Capture the cell that displays the provided text and extract its [x, y] central coordinate. 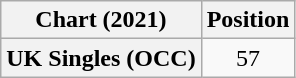
Chart (2021) [101, 20]
Position [248, 20]
57 [248, 58]
UK Singles (OCC) [101, 58]
